For the text-containing cell, return its midpoint in (X, Y) coordinate format. 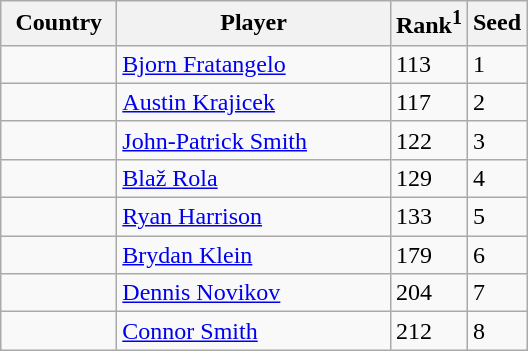
129 (428, 178)
Brydan Klein (254, 255)
1 (496, 64)
204 (428, 293)
Connor Smith (254, 331)
6 (496, 255)
8 (496, 331)
7 (496, 293)
212 (428, 331)
4 (496, 178)
Austin Krajicek (254, 102)
Bjorn Fratangelo (254, 64)
179 (428, 255)
122 (428, 140)
Rank1 (428, 24)
Blaž Rola (254, 178)
2 (496, 102)
John-Patrick Smith (254, 140)
3 (496, 140)
Country (59, 24)
113 (428, 64)
133 (428, 217)
Seed (496, 24)
Dennis Novikov (254, 293)
117 (428, 102)
Ryan Harrison (254, 217)
5 (496, 217)
Player (254, 24)
